Capture the cell that displays the provided text and extract its [X, Y] central coordinate. 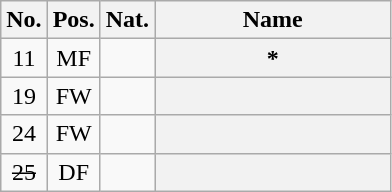
MF [74, 58]
25 [24, 172]
* [273, 58]
11 [24, 58]
19 [24, 96]
Pos. [74, 20]
No. [24, 20]
DF [74, 172]
Nat. [127, 20]
24 [24, 134]
Name [273, 20]
